From the cell containing the given text, extract its center point as (x, y) coordinate. 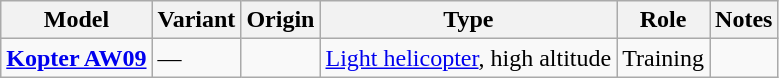
— (196, 58)
Role (664, 20)
Origin (280, 20)
Variant (196, 20)
Type (468, 20)
Model (76, 20)
Kopter AW09 (76, 58)
Training (664, 58)
Light helicopter, high altitude (468, 58)
Notes (744, 20)
